Scan for the cell matching the given text and deliver its (X, Y) coordinate at center. 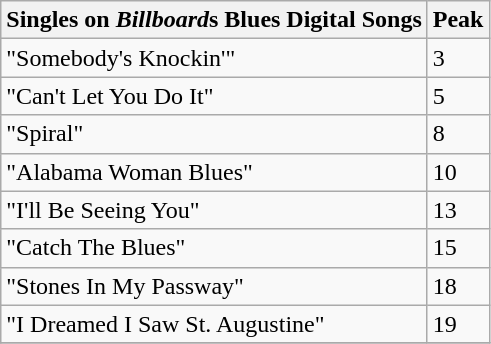
15 (458, 248)
18 (458, 286)
19 (458, 324)
8 (458, 134)
"Catch The Blues" (214, 248)
3 (458, 58)
"I Dreamed I Saw St. Augustine" (214, 324)
"Alabama Woman Blues" (214, 172)
13 (458, 210)
"I'll Be Seeing You" (214, 210)
Singles on Billboards Blues Digital Songs (214, 20)
10 (458, 172)
"Stones In My Passway" (214, 286)
"Spiral" (214, 134)
"Somebody's Knockin'" (214, 58)
5 (458, 96)
"Can't Let You Do It" (214, 96)
Peak (458, 20)
